Extract the (X, Y) coordinate from the center of the cell holding the provided text.  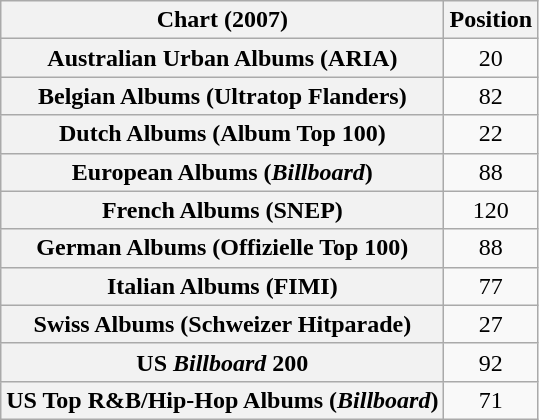
French Albums (SNEP) (222, 210)
77 (491, 286)
22 (491, 134)
Chart (2007) (222, 20)
German Albums (Offizielle Top 100) (222, 248)
71 (491, 400)
27 (491, 324)
Dutch Albums (Album Top 100) (222, 134)
Position (491, 20)
Belgian Albums (Ultratop Flanders) (222, 96)
Australian Urban Albums (ARIA) (222, 58)
92 (491, 362)
20 (491, 58)
120 (491, 210)
82 (491, 96)
US Top R&B/Hip-Hop Albums (Billboard) (222, 400)
Swiss Albums (Schweizer Hitparade) (222, 324)
US Billboard 200 (222, 362)
Italian Albums (FIMI) (222, 286)
European Albums (Billboard) (222, 172)
